Capture the cell that displays the provided text and extract its (x, y) central coordinate. 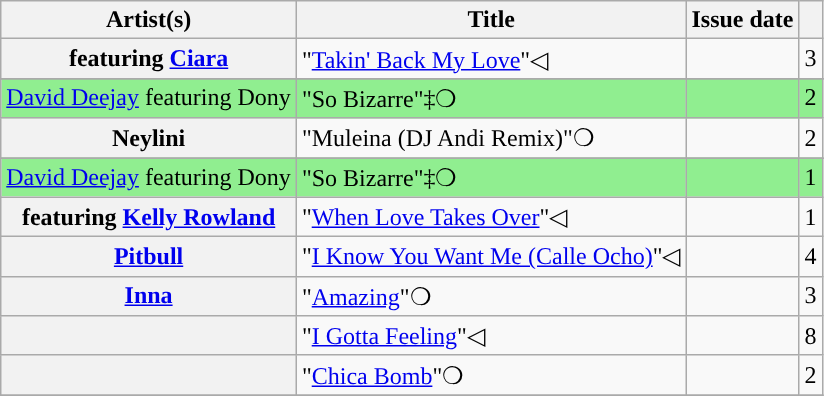
8 (810, 336)
featuring Kelly Rowland (149, 217)
"Takin' Back My Love"◁ (491, 59)
"Chica Bomb"❍ (491, 375)
"I Gotta Feeling"◁ (491, 336)
Neylini (149, 138)
Issue date (742, 20)
"When Love Takes Over"◁ (491, 217)
"I Know You Want Me (Calle Ocho)"◁ (491, 257)
Inna (149, 296)
Title (491, 20)
Artist(s) (149, 20)
4 (810, 257)
Pitbull (149, 257)
"Muleina (DJ Andi Remix)"❍ (491, 138)
"Amazing"❍ (491, 296)
featuring Ciara (149, 59)
